Scan for the cell matching the given text and deliver its [x, y] coordinate at center. 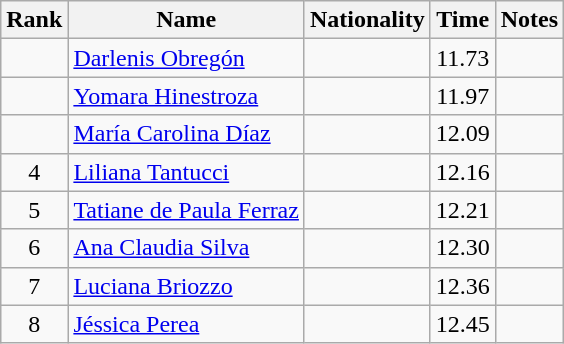
12.16 [462, 172]
7 [34, 286]
Yomara Hinestroza [186, 96]
12.36 [462, 286]
Time [462, 20]
Notes [529, 20]
12.21 [462, 210]
Name [186, 20]
Jéssica Perea [186, 324]
María Carolina Díaz [186, 134]
12.09 [462, 134]
12.45 [462, 324]
5 [34, 210]
11.73 [462, 58]
11.97 [462, 96]
Liliana Tantucci [186, 172]
Luciana Briozzo [186, 286]
Tatiane de Paula Ferraz [186, 210]
Rank [34, 20]
4 [34, 172]
12.30 [462, 248]
Nationality [367, 20]
6 [34, 248]
Darlenis Obregón [186, 58]
Ana Claudia Silva [186, 248]
8 [34, 324]
